For the text-containing cell, return its midpoint in [x, y] coordinate format. 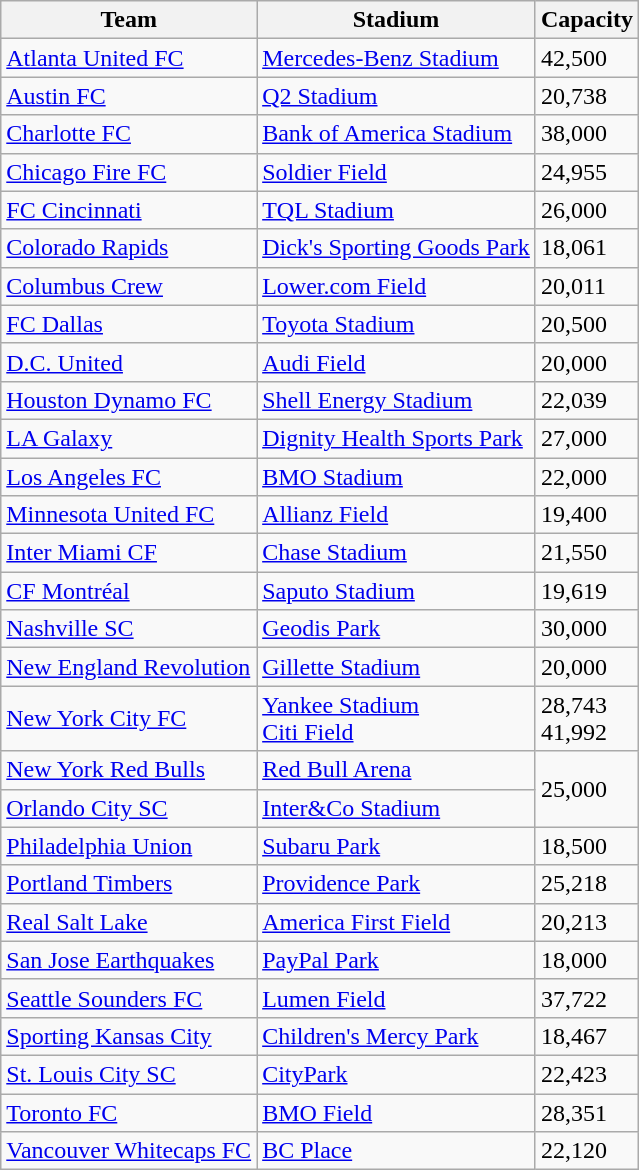
Lumen Field [396, 998]
20,213 [586, 922]
Subaru Park [396, 846]
America First Field [396, 922]
25,000 [586, 789]
19,400 [586, 515]
D.C. United [129, 362]
Inter Miami CF [129, 553]
New England Revolution [129, 667]
BMO Field [396, 1113]
CF Montréal [129, 591]
Orlando City SC [129, 808]
18,061 [586, 248]
20,011 [586, 286]
Gillette Stadium [396, 667]
25,218 [586, 884]
Colorado Rapids [129, 248]
Dick's Sporting Goods Park [396, 248]
Shell Energy Stadium [396, 400]
Atlanta United FC [129, 58]
18,467 [586, 1036]
San Jose Earthquakes [129, 960]
LA Galaxy [129, 438]
22,039 [586, 400]
New York Red Bulls [129, 770]
28,74341,992 [586, 718]
New York City FC [129, 718]
Columbus Crew [129, 286]
St. Louis City SC [129, 1074]
Chicago Fire FC [129, 172]
BMO Stadium [396, 477]
Toyota Stadium [396, 324]
Austin FC [129, 96]
Lower.com Field [396, 286]
28,351 [586, 1113]
Bank of America Stadium [396, 134]
Seattle Sounders FC [129, 998]
Chase Stadium [396, 553]
FC Cincinnati [129, 210]
Dignity Health Sports Park [396, 438]
20,738 [586, 96]
BC Place [396, 1151]
CityPark [396, 1074]
42,500 [586, 58]
Mercedes-Benz Stadium [396, 58]
19,619 [586, 591]
24,955 [586, 172]
21,550 [586, 553]
Geodis Park [396, 629]
Saputo Stadium [396, 591]
30,000 [586, 629]
Inter&Co Stadium [396, 808]
37,722 [586, 998]
Yankee StadiumCiti Field [396, 718]
Team [129, 20]
Providence Park [396, 884]
Audi Field [396, 362]
26,000 [586, 210]
Real Salt Lake [129, 922]
Nashville SC [129, 629]
22,423 [586, 1074]
22,120 [586, 1151]
PayPal Park [396, 960]
18,000 [586, 960]
Charlotte FC [129, 134]
Los Angeles FC [129, 477]
Sporting Kansas City [129, 1036]
FC Dallas [129, 324]
Toronto FC [129, 1113]
Stadium [396, 20]
Capacity [586, 20]
Children's Mercy Park [396, 1036]
Minnesota United FC [129, 515]
22,000 [586, 477]
Houston Dynamo FC [129, 400]
27,000 [586, 438]
Allianz Field [396, 515]
Portland Timbers [129, 884]
Q2 Stadium [396, 96]
Vancouver Whitecaps FC [129, 1151]
38,000 [586, 134]
Philadelphia Union [129, 846]
20,500 [586, 324]
18,500 [586, 846]
Soldier Field [396, 172]
TQL Stadium [396, 210]
Red Bull Arena [396, 770]
